Output the (X, Y) coordinate of the center of the cell containing the given text.  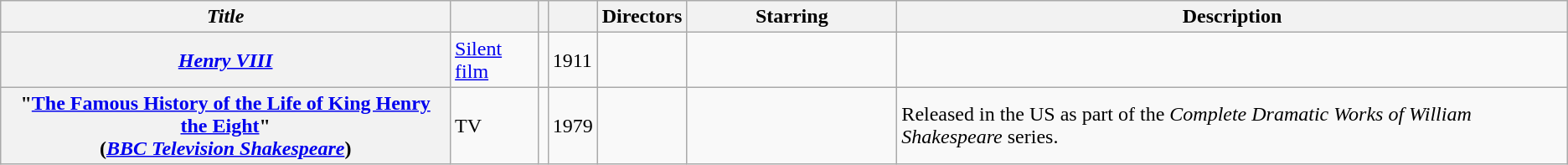
1979 (573, 126)
"The Famous History of the Life of King Henry the Eight"(BBC Television Shakespeare) (226, 126)
Description (1232, 17)
Directors (642, 17)
TV (495, 126)
Title (226, 17)
Released in the US as part of the Complete Dramatic Works of William Shakespeare series. (1232, 126)
Henry VIII (226, 60)
Starring (792, 17)
Silent film (495, 60)
1911 (573, 60)
